Return (X, Y) of the center of cell containing provided text 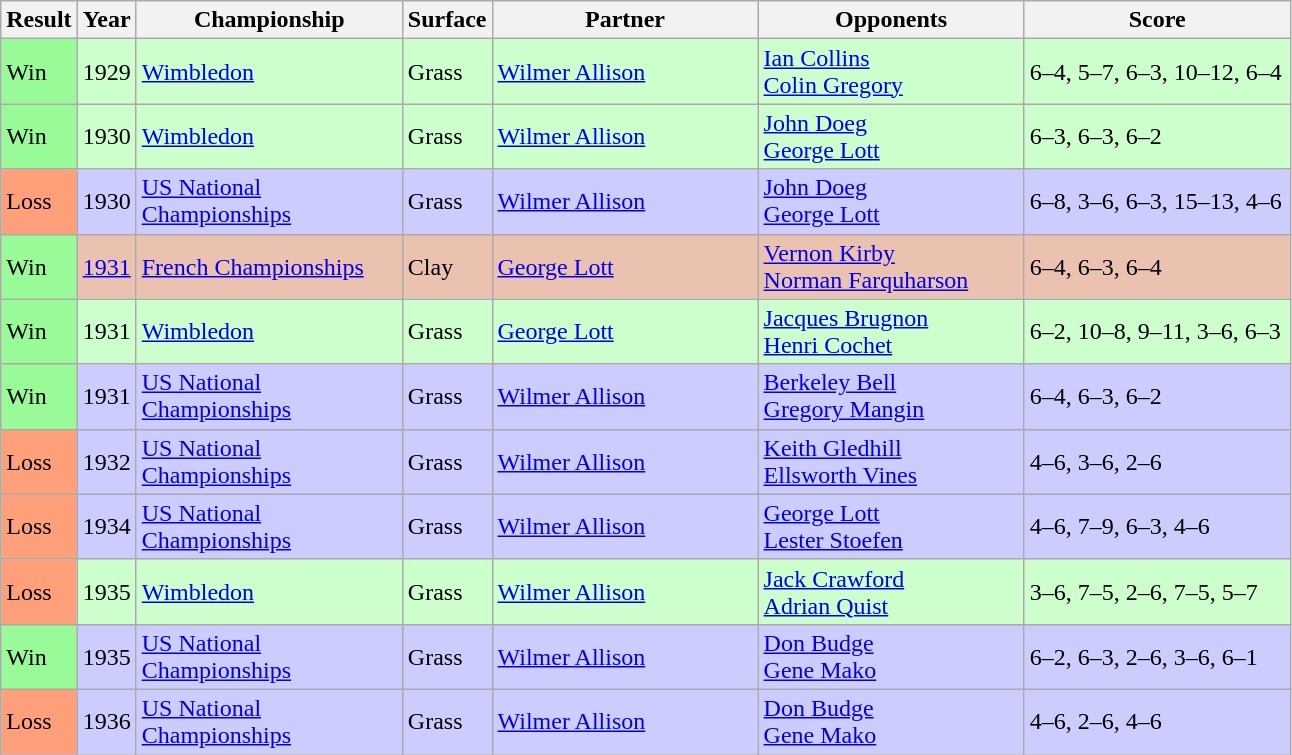
6–4, 5–7, 6–3, 10–12, 6–4 (1157, 72)
4–6, 3–6, 2–6 (1157, 462)
Championship (269, 20)
French Championships (269, 266)
George Lott Lester Stoefen (891, 526)
6–2, 10–8, 9–11, 3–6, 6–3 (1157, 332)
Partner (625, 20)
Jacques Brugnon Henri Cochet (891, 332)
Jack Crawford Adrian Quist (891, 592)
4–6, 7–9, 6–3, 4–6 (1157, 526)
Surface (447, 20)
Vernon Kirby Norman Farquharson (891, 266)
Ian Collins Colin Gregory (891, 72)
1929 (106, 72)
6–2, 6–3, 2–6, 3–6, 6–1 (1157, 656)
Keith Gledhill Ellsworth Vines (891, 462)
4–6, 2–6, 4–6 (1157, 722)
6–3, 6–3, 6–2 (1157, 136)
Clay (447, 266)
6–8, 3–6, 6–3, 15–13, 4–6 (1157, 202)
1932 (106, 462)
Berkeley Bell Gregory Mangin (891, 396)
1936 (106, 722)
1934 (106, 526)
Result (39, 20)
6–4, 6–3, 6–4 (1157, 266)
Score (1157, 20)
Year (106, 20)
3–6, 7–5, 2–6, 7–5, 5–7 (1157, 592)
Opponents (891, 20)
6–4, 6–3, 6–2 (1157, 396)
